Extract the [x, y] coordinate from the center of the cell holding the provided text.  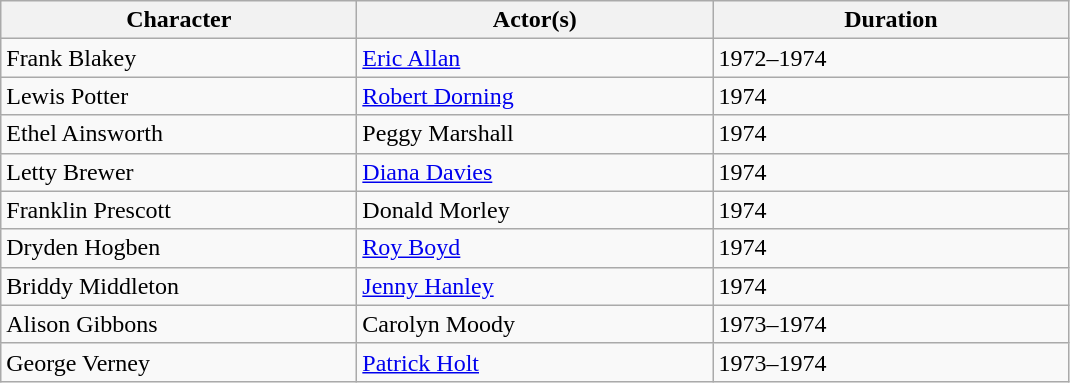
Lewis Potter [179, 96]
Frank Blakey [179, 58]
Roy Boyd [535, 248]
George Verney [179, 362]
Ethel Ainsworth [179, 134]
Actor(s) [535, 20]
Carolyn Moody [535, 324]
Robert Dorning [535, 96]
Peggy Marshall [535, 134]
Patrick Holt [535, 362]
Character [179, 20]
Briddy Middleton [179, 286]
Letty Brewer [179, 172]
Jenny Hanley [535, 286]
Franklin Prescott [179, 210]
Donald Morley [535, 210]
Diana Davies [535, 172]
Duration [891, 20]
1972–1974 [891, 58]
Eric Allan [535, 58]
Dryden Hogben [179, 248]
Alison Gibbons [179, 324]
